From the cell containing the given text, extract its center point as [x, y] coordinate. 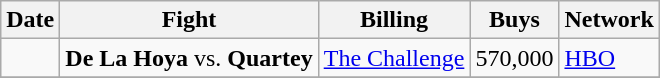
The Challenge [394, 58]
Buys [514, 20]
Network [609, 20]
570,000 [514, 58]
Date [30, 20]
Billing [394, 20]
HBO [609, 58]
Fight [189, 20]
De La Hoya vs. Quartey [189, 58]
